Return the [x, y] coordinate for the center point of the cell that contains the specified text.  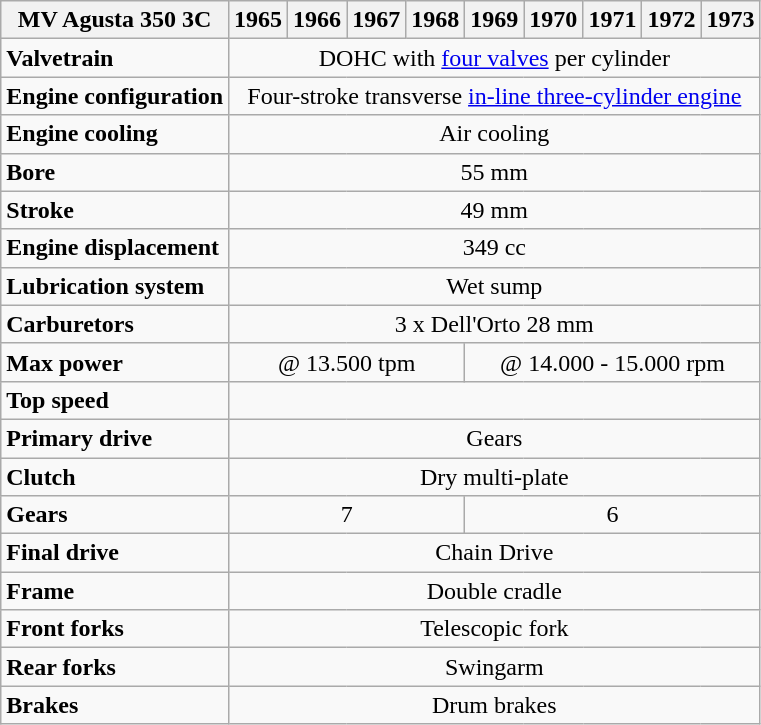
Air cooling [495, 134]
Brakes [115, 705]
1972 [672, 20]
Clutch [115, 477]
1968 [436, 20]
Carburetors [115, 324]
3 x Dell'Orto 28 mm [495, 324]
7 [347, 515]
349 cc [495, 248]
1965 [258, 20]
Double cradle [495, 591]
Wet sump [495, 286]
Stroke [115, 210]
@ 13.500 tpm [347, 362]
Telescopic fork [495, 629]
1971 [612, 20]
Bore [115, 172]
1969 [494, 20]
MV Agusta 350 3C [115, 20]
1966 [318, 20]
Max power [115, 362]
DOHC with four valves per cylinder [495, 58]
Lubrication system [115, 286]
Engine configuration [115, 96]
1967 [376, 20]
1973 [730, 20]
Rear forks [115, 667]
55 mm [495, 172]
Top speed [115, 400]
6 [612, 515]
Four-stroke transverse in-line three-cylinder engine [495, 96]
Final drive [115, 553]
Dry multi-plate [495, 477]
Engine displacement [115, 248]
Drum brakes [495, 705]
@ 14.000 - 15.000 rpm [612, 362]
Valvetrain [115, 58]
Engine cooling [115, 134]
Chain Drive [495, 553]
Primary drive [115, 438]
Frame [115, 591]
Front forks [115, 629]
49 mm [495, 210]
Swingarm [495, 667]
1970 [554, 20]
